Provide the (X, Y) coordinate of the cell's center where the given text is located.  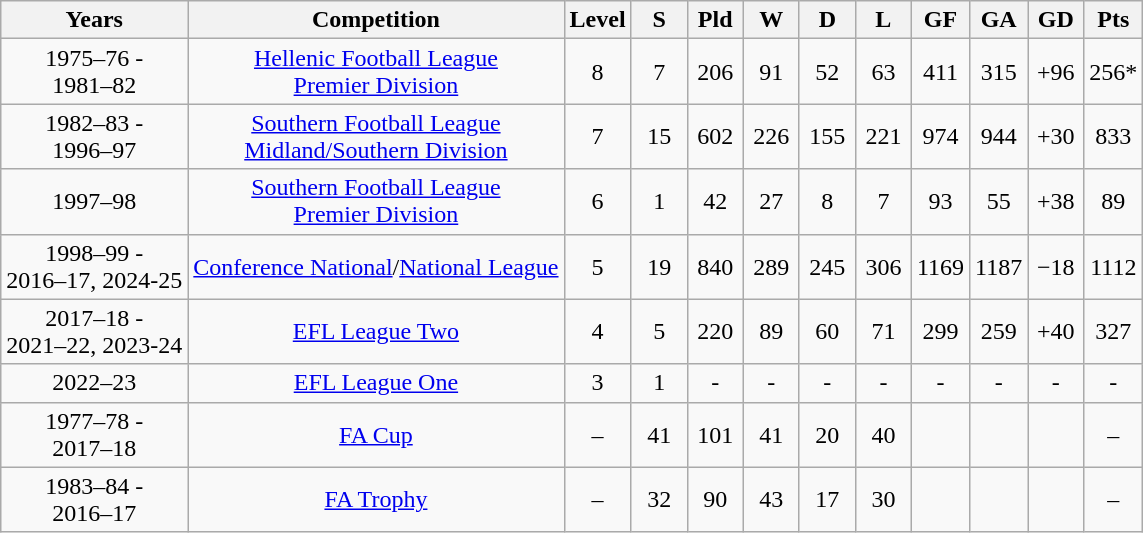
245 (827, 266)
Southern Football LeagueMidland/Southern Division (376, 136)
256* (1114, 72)
840 (715, 266)
411 (940, 72)
602 (715, 136)
1998–99 - 2016–17, 2024-25 (94, 266)
155 (827, 136)
S (659, 20)
1997–98 (94, 202)
Pts (1114, 20)
1983–84 - 2016–17 (94, 500)
Level (598, 20)
101 (715, 434)
−18 (1056, 266)
FA Trophy (376, 500)
1977–78 - 2017–18 (94, 434)
90 (715, 500)
63 (883, 72)
EFL League Two (376, 332)
206 (715, 72)
W (771, 20)
Competition (376, 20)
289 (771, 266)
1187 (999, 266)
42 (715, 202)
19 (659, 266)
Pld (715, 20)
Conference National/National League (376, 266)
93 (940, 202)
Hellenic Football LeaguePremier Division (376, 72)
944 (999, 136)
226 (771, 136)
1169 (940, 266)
L (883, 20)
3 (598, 383)
315 (999, 72)
833 (1114, 136)
20 (827, 434)
6 (598, 202)
EFL League One (376, 383)
306 (883, 266)
+38 (1056, 202)
15 (659, 136)
974 (940, 136)
+30 (1056, 136)
27 (771, 202)
40 (883, 434)
Years (94, 20)
1975–76 - 1981–82 (94, 72)
1982–83 - 1996–97 (94, 136)
+40 (1056, 332)
55 (999, 202)
43 (771, 500)
32 (659, 500)
91 (771, 72)
GD (1056, 20)
299 (940, 332)
220 (715, 332)
FA Cup (376, 434)
GF (940, 20)
52 (827, 72)
60 (827, 332)
2017–18 - 2021–22, 2023-24 (94, 332)
1112 (1114, 266)
+96 (1056, 72)
Southern Football LeaguePremier Division (376, 202)
71 (883, 332)
GA (999, 20)
2022–23 (94, 383)
221 (883, 136)
4 (598, 332)
259 (999, 332)
D (827, 20)
17 (827, 500)
327 (1114, 332)
30 (883, 500)
